For the text-containing cell, return its midpoint in (X, Y) coordinate format. 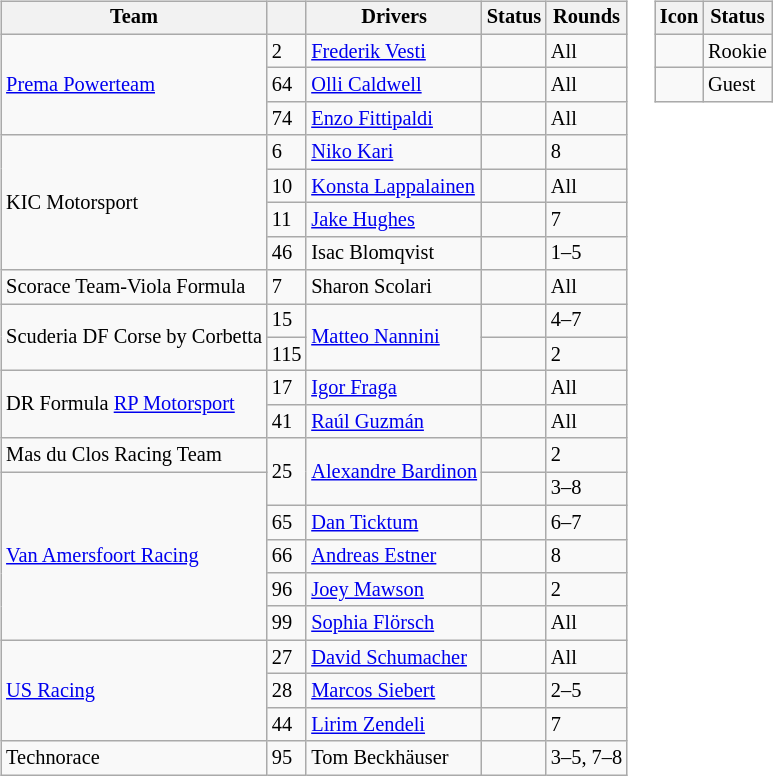
Lirim Zendeli (394, 724)
96 (286, 590)
Tom Beckhäuser (394, 758)
Rounds (586, 18)
Enzo Fittipaldi (394, 119)
115 (286, 354)
11 (286, 220)
95 (286, 758)
65 (286, 522)
64 (286, 85)
Dan Ticktum (394, 522)
27 (286, 657)
Team (134, 18)
Niko Kari (394, 152)
3–5, 7–8 (586, 758)
Guest (738, 85)
David Schumacher (394, 657)
6 (286, 152)
Technorace (134, 758)
25 (286, 472)
41 (286, 422)
Scuderia DF Corse by Corbetta (134, 338)
28 (286, 691)
Drivers (394, 18)
66 (286, 556)
17 (286, 388)
Igor Fraga (394, 388)
Rookie (738, 51)
74 (286, 119)
Joey Mawson (394, 590)
15 (286, 321)
Icon (679, 18)
Sophia Flörsch (394, 623)
Andreas Estner (394, 556)
Matteo Nannini (394, 338)
Frederik Vesti (394, 51)
4–7 (586, 321)
Olli Caldwell (394, 85)
Jake Hughes (394, 220)
US Racing (134, 690)
1–5 (586, 253)
Alexandre Bardinon (394, 472)
Mas du Clos Racing Team (134, 455)
3–8 (586, 489)
44 (286, 724)
99 (286, 623)
DR Formula RP Motorsport (134, 404)
Raúl Guzmán (394, 422)
2–5 (586, 691)
KIC Motorsport (134, 202)
Marcos Siebert (394, 691)
Isac Blomqvist (394, 253)
10 (286, 186)
46 (286, 253)
Sharon Scolari (394, 287)
Scorace Team-Viola Formula (134, 287)
Konsta Lappalainen (394, 186)
Van Amersfoort Racing (134, 556)
Prema Powerteam (134, 84)
6–7 (586, 522)
